Output the [x, y] coordinate of the center of the cell containing the given text.  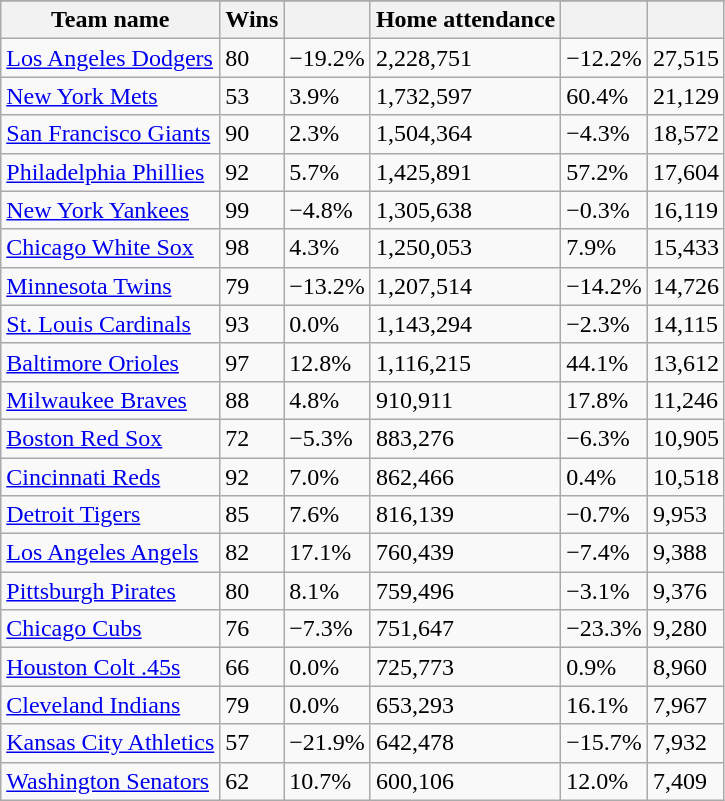
15,433 [686, 248]
9,280 [686, 629]
Milwaukee Braves [110, 400]
0.4% [604, 477]
0.9% [604, 667]
57.2% [604, 172]
−14.2% [604, 286]
642,478 [465, 743]
Cincinnati Reds [110, 477]
16.1% [604, 705]
57 [252, 743]
−19.2% [328, 58]
16,119 [686, 210]
−7.3% [328, 629]
10,518 [686, 477]
Baltimore Orioles [110, 362]
90 [252, 134]
653,293 [465, 705]
Team name [110, 20]
−0.3% [604, 210]
Minnesota Twins [110, 286]
8,960 [686, 667]
Chicago Cubs [110, 629]
10.7% [328, 781]
1,305,638 [465, 210]
−6.3% [604, 438]
97 [252, 362]
883,276 [465, 438]
1,250,053 [465, 248]
1,504,364 [465, 134]
Los Angeles Angels [110, 553]
14,115 [686, 324]
−23.3% [604, 629]
1,732,597 [465, 96]
66 [252, 667]
9,953 [686, 515]
Pittsburgh Pirates [110, 591]
1,425,891 [465, 172]
−4.3% [604, 134]
760,439 [465, 553]
New York Mets [110, 96]
4.8% [328, 400]
44.1% [604, 362]
Detroit Tigers [110, 515]
7,932 [686, 743]
7.6% [328, 515]
8.1% [328, 591]
1,207,514 [465, 286]
910,911 [465, 400]
17,604 [686, 172]
−5.3% [328, 438]
816,139 [465, 515]
21,129 [686, 96]
2.3% [328, 134]
99 [252, 210]
12.0% [604, 781]
−15.7% [604, 743]
17.8% [604, 400]
13,612 [686, 362]
1,143,294 [465, 324]
60.4% [604, 96]
14,726 [686, 286]
11,246 [686, 400]
862,466 [465, 477]
7.0% [328, 477]
7.9% [604, 248]
Houston Colt .45s [110, 667]
−3.1% [604, 591]
Chicago White Sox [110, 248]
72 [252, 438]
98 [252, 248]
18,572 [686, 134]
−2.3% [604, 324]
4.3% [328, 248]
Cleveland Indians [110, 705]
12.8% [328, 362]
San Francisco Giants [110, 134]
17.1% [328, 553]
7,409 [686, 781]
27,515 [686, 58]
Los Angeles Dodgers [110, 58]
−7.4% [604, 553]
9,376 [686, 591]
−4.8% [328, 210]
10,905 [686, 438]
Wins [252, 20]
76 [252, 629]
2,228,751 [465, 58]
53 [252, 96]
759,496 [465, 591]
751,647 [465, 629]
New York Yankees [110, 210]
−21.9% [328, 743]
Philadelphia Phillies [110, 172]
3.9% [328, 96]
600,106 [465, 781]
−12.2% [604, 58]
85 [252, 515]
5.7% [328, 172]
82 [252, 553]
1,116,215 [465, 362]
93 [252, 324]
−0.7% [604, 515]
Home attendance [465, 20]
7,967 [686, 705]
88 [252, 400]
725,773 [465, 667]
Washington Senators [110, 781]
St. Louis Cardinals [110, 324]
62 [252, 781]
−13.2% [328, 286]
Boston Red Sox [110, 438]
9,388 [686, 553]
Kansas City Athletics [110, 743]
